Output the [x, y] coordinate of the center of the cell containing the given text.  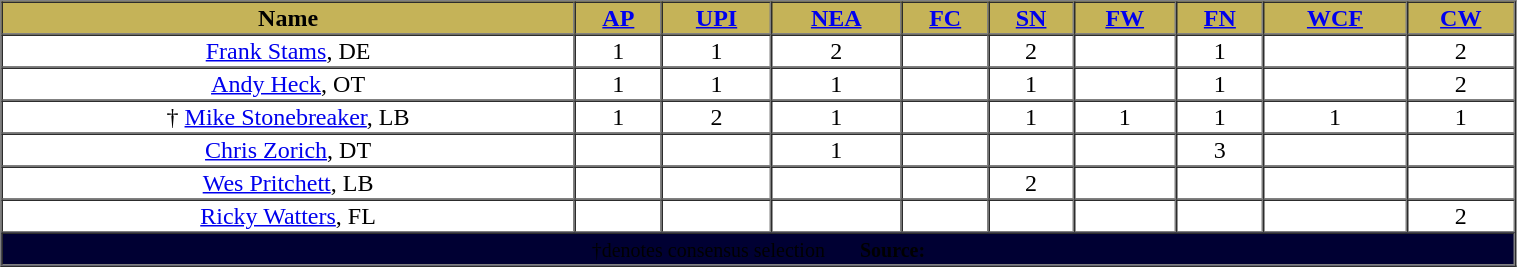
WCF [1336, 18]
Frank Stams, DE [288, 50]
Name [288, 18]
Wes Pritchett, LB [288, 182]
UPI [716, 18]
Ricky Watters, FL [288, 216]
† Mike Stonebreaker, LB [288, 116]
3 [1220, 150]
CW [1460, 18]
FC [944, 18]
SN [1031, 18]
FN [1220, 18]
FW [1124, 18]
Andy Heck, OT [288, 84]
NEA [836, 18]
†denotes consensus selection Source: [759, 248]
Chris Zorich, DT [288, 150]
AP [618, 18]
